Provide the [X, Y] coordinate of the cell's center where the given text is located.  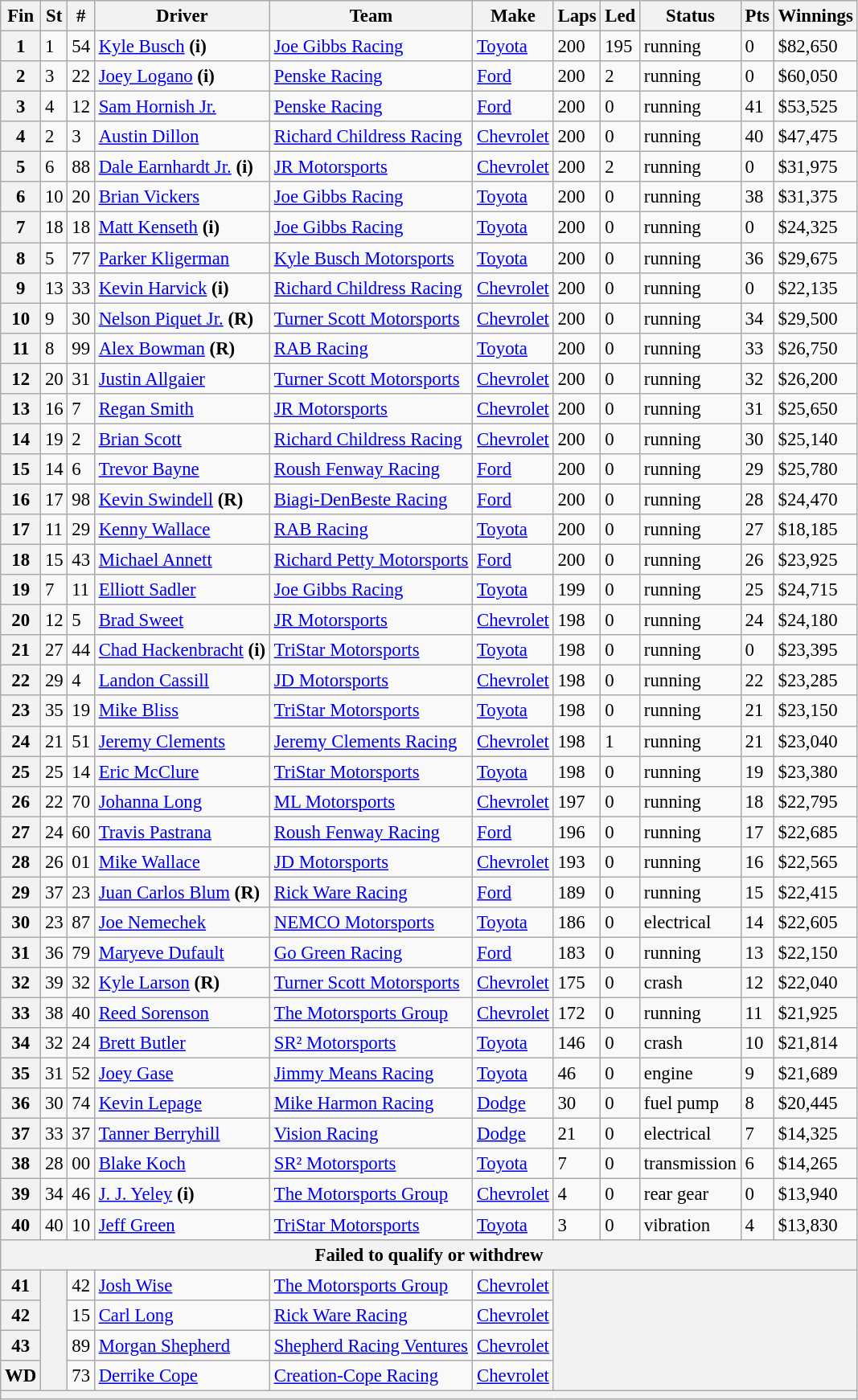
00 [80, 1165]
$13,940 [815, 1194]
193 [577, 862]
87 [80, 923]
172 [577, 1013]
$22,135 [815, 288]
Brian Vickers [182, 197]
70 [80, 801]
Reed Sorenson [182, 1013]
Michael Annett [182, 560]
89 [80, 1345]
Travis Pastrana [182, 832]
Derrike Cope [182, 1376]
$23,285 [815, 681]
Failed to qualify or withdrew [429, 1255]
$24,715 [815, 590]
engine [690, 1074]
$23,380 [815, 772]
$47,475 [815, 137]
Kyle Larson (R) [182, 983]
Kenny Wallace [182, 530]
Status [690, 16]
Led [621, 16]
$25,140 [815, 439]
Sam Hornish Jr. [182, 107]
Joey Logano (i) [182, 76]
52 [80, 1074]
$23,040 [815, 741]
$25,650 [815, 409]
Parker Kligerman [182, 258]
$23,925 [815, 560]
Josh Wise [182, 1285]
rear gear [690, 1194]
146 [577, 1043]
Brian Scott [182, 439]
Chad Hackenbracht (i) [182, 650]
NEMCO Motorsports [371, 923]
Mike Wallace [182, 862]
vibration [690, 1225]
Alex Bowman (R) [182, 348]
73 [80, 1376]
ML Motorsports [371, 801]
Trevor Bayne [182, 469]
# [80, 16]
$22,685 [815, 832]
$31,975 [815, 167]
$53,525 [815, 107]
$18,185 [815, 530]
79 [80, 952]
Carl Long [182, 1315]
$23,395 [815, 650]
Kevin Swindell (R) [182, 499]
St [55, 16]
$22,415 [815, 892]
fuel pump [690, 1103]
195 [621, 47]
Jeremy Clements [182, 741]
$29,500 [815, 318]
$26,750 [815, 348]
Justin Allgaier [182, 379]
$20,445 [815, 1103]
Biagi-DenBeste Racing [371, 499]
199 [577, 590]
Go Green Racing [371, 952]
Eric McClure [182, 772]
$24,325 [815, 227]
$26,200 [815, 379]
88 [80, 167]
Team [371, 16]
183 [577, 952]
Maryeve Dufault [182, 952]
Kyle Busch Motorsports [371, 258]
$22,040 [815, 983]
Landon Cassill [182, 681]
Vision Racing [371, 1134]
$60,050 [815, 76]
$21,814 [815, 1043]
Jeff Green [182, 1225]
Laps [577, 16]
Kyle Busch (i) [182, 47]
Regan Smith [182, 409]
$22,605 [815, 923]
Dale Earnhardt Jr. (i) [182, 167]
54 [80, 47]
Austin Dillon [182, 137]
Juan Carlos Blum (R) [182, 892]
Johanna Long [182, 801]
Kevin Harvick (i) [182, 288]
$29,675 [815, 258]
Driver [182, 16]
197 [577, 801]
Matt Kenseth (i) [182, 227]
Kevin Lepage [182, 1103]
$13,830 [815, 1225]
transmission [690, 1165]
Jeremy Clements Racing [371, 741]
Mike Bliss [182, 711]
$21,925 [815, 1013]
77 [80, 258]
Brad Sweet [182, 620]
$22,565 [815, 862]
$21,689 [815, 1074]
Winnings [815, 16]
Nelson Piquet Jr. (R) [182, 318]
$22,150 [815, 952]
60 [80, 832]
196 [577, 832]
Elliott Sadler [182, 590]
186 [577, 923]
44 [80, 650]
J. J. Yeley (i) [182, 1194]
$14,265 [815, 1165]
$23,150 [815, 711]
Pts [757, 16]
98 [80, 499]
Shepherd Racing Ventures [371, 1345]
175 [577, 983]
74 [80, 1103]
Joey Gase [182, 1074]
189 [577, 892]
$22,795 [815, 801]
$24,180 [815, 620]
$24,470 [815, 499]
$14,325 [815, 1134]
Creation-Cope Racing [371, 1376]
Morgan Shepherd [182, 1345]
Mike Harmon Racing [371, 1103]
Fin [21, 16]
Tanner Berryhill [182, 1134]
Richard Petty Motorsports [371, 560]
Brett Butler [182, 1043]
$82,650 [815, 47]
51 [80, 741]
$25,780 [815, 469]
WD [21, 1376]
01 [80, 862]
Joe Nemechek [182, 923]
Make [513, 16]
99 [80, 348]
$31,375 [815, 197]
Blake Koch [182, 1165]
Jimmy Means Racing [371, 1074]
